Scan for the cell matching the given text and deliver its (x, y) coordinate at center. 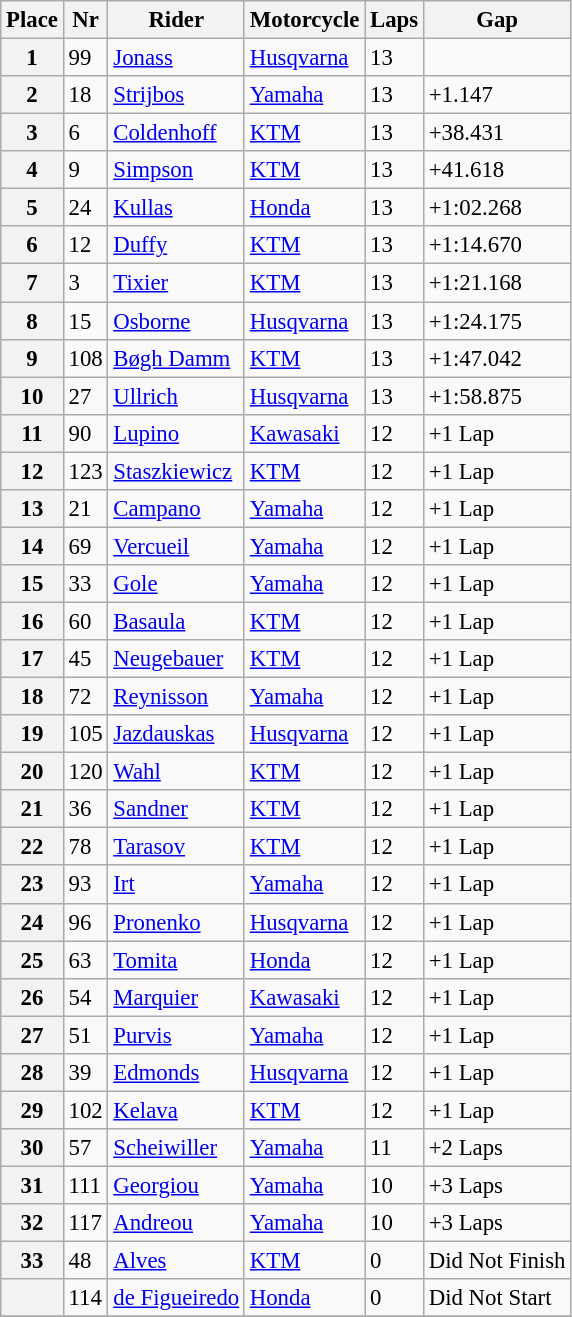
+1:14.670 (496, 245)
69 (86, 546)
Laps (394, 20)
Reynisson (176, 697)
Did Not Start (496, 1298)
Tomita (176, 960)
93 (86, 885)
99 (86, 58)
26 (32, 997)
+1.147 (496, 95)
Pronenko (176, 922)
78 (86, 847)
+1:21.168 (496, 283)
14 (32, 546)
Marquier (176, 997)
25 (32, 960)
Campano (176, 509)
5 (32, 208)
54 (86, 997)
+1:02.268 (496, 208)
Lupino (176, 433)
Rider (176, 20)
31 (32, 1185)
16 (32, 621)
Purvis (176, 1035)
Duffy (176, 245)
57 (86, 1148)
Staszkiewicz (176, 471)
+1:58.875 (496, 396)
111 (86, 1185)
+41.618 (496, 170)
Georgiou (176, 1185)
117 (86, 1223)
Tixier (176, 283)
+2 Laps (496, 1148)
105 (86, 734)
22 (32, 847)
45 (86, 659)
Alves (176, 1261)
19 (32, 734)
20 (32, 772)
7 (32, 283)
Edmonds (176, 1073)
28 (32, 1073)
Jonass (176, 58)
96 (86, 922)
29 (32, 1110)
Ullrich (176, 396)
Kullas (176, 208)
Bøgh Damm (176, 358)
Gole (176, 584)
2 (32, 95)
Andreou (176, 1223)
Place (32, 20)
108 (86, 358)
120 (86, 772)
90 (86, 433)
17 (32, 659)
Basaula (176, 621)
Osborne (176, 321)
8 (32, 321)
Nr (86, 20)
63 (86, 960)
30 (32, 1148)
Simpson (176, 170)
Jazdauskas (176, 734)
48 (86, 1261)
51 (86, 1035)
Gap (496, 20)
39 (86, 1073)
Strijbos (176, 95)
de Figueiredo (176, 1298)
Vercueil (176, 546)
Tarasov (176, 847)
36 (86, 809)
Sandner (176, 809)
72 (86, 697)
102 (86, 1110)
+1:47.042 (496, 358)
123 (86, 471)
1 (32, 58)
Scheiwiller (176, 1148)
+38.431 (496, 133)
Motorcycle (304, 20)
23 (32, 885)
Wahl (176, 772)
32 (32, 1223)
Kelava (176, 1110)
Coldenhoff (176, 133)
+1:24.175 (496, 321)
Irt (176, 885)
114 (86, 1298)
Neugebauer (176, 659)
60 (86, 621)
4 (32, 170)
Did Not Finish (496, 1261)
